Find where the given text appears and provide that cell's center as [X, Y] coordinate. 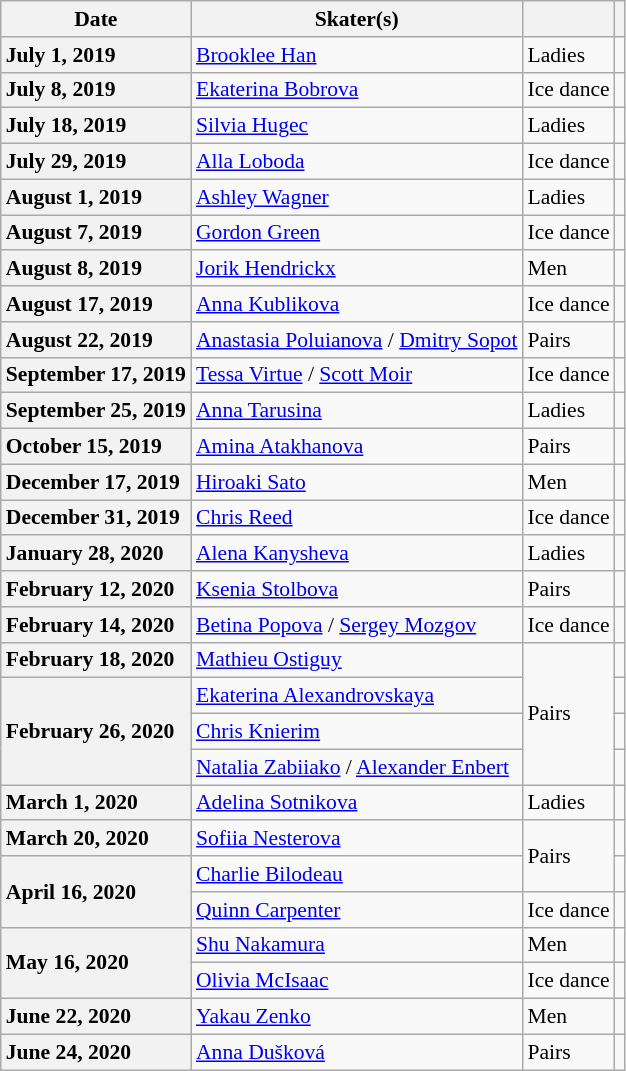
Skater(s) [357, 19]
Olivia McIsaac [357, 981]
August 17, 2019 [96, 304]
February 18, 2020 [96, 660]
Yakau Zenko [357, 1017]
Ashley Wagner [357, 197]
Charlie Bilodeau [357, 874]
Chris Knierim [357, 732]
July 1, 2019 [96, 55]
Chris Reed [357, 518]
Shu Nakamura [357, 945]
Hiroaki Sato [357, 482]
October 15, 2019 [96, 447]
Alla Loboda [357, 162]
February 14, 2020 [96, 625]
September 17, 2019 [96, 375]
August 22, 2019 [96, 340]
March 20, 2020 [96, 839]
April 16, 2020 [96, 892]
Anna Tarusina [357, 411]
Ksenia Stolbova [357, 589]
Anna Kublikova [357, 304]
August 7, 2019 [96, 233]
Betina Popova / Sergey Mozgov [357, 625]
Adelina Sotnikova [357, 803]
March 1, 2020 [96, 803]
Sofiia Nesterova [357, 839]
August 1, 2019 [96, 197]
June 24, 2020 [96, 1052]
Amina Atakhanova [357, 447]
Gordon Green [357, 233]
July 18, 2019 [96, 126]
February 12, 2020 [96, 589]
January 28, 2020 [96, 554]
Mathieu Ostiguy [357, 660]
July 29, 2019 [96, 162]
Ekaterina Bobrova [357, 90]
Tessa Virtue / Scott Moir [357, 375]
December 17, 2019 [96, 482]
July 8, 2019 [96, 90]
Silvia Hugec [357, 126]
August 8, 2019 [96, 269]
December 31, 2019 [96, 518]
Natalia Zabiiako / Alexander Enbert [357, 767]
Brooklee Han [357, 55]
February 26, 2020 [96, 732]
Jorik Hendrickx [357, 269]
Ekaterina Alexandrovskaya [357, 696]
June 22, 2020 [96, 1017]
September 25, 2019 [96, 411]
Quinn Carpenter [357, 910]
Alena Kanysheva [357, 554]
May 16, 2020 [96, 962]
Anna Dušková [357, 1052]
Anastasia Poluianova / Dmitry Sopot [357, 340]
Date [96, 19]
